Return (X, Y) of the center of cell containing provided text 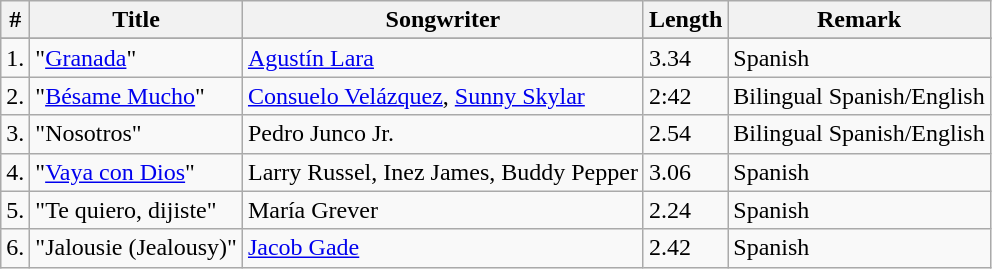
Pedro Junco Jr. (442, 134)
1. (16, 58)
Remark (859, 20)
2.24 (685, 210)
3.06 (685, 172)
2:42 (685, 96)
2.54 (685, 134)
2. (16, 96)
4. (16, 172)
6. (16, 248)
"Nosotros" (136, 134)
Agustín Lara (442, 58)
# (16, 20)
3.34 (685, 58)
Consuelo Velázquez, Sunny Skylar (442, 96)
"Jalousie (Jealousy)" (136, 248)
Jacob Gade (442, 248)
"Bésame Mucho" (136, 96)
3. (16, 134)
Length (685, 20)
5. (16, 210)
Songwriter (442, 20)
"Granada" (136, 58)
"Vaya con Dios" (136, 172)
2.42 (685, 248)
María Grever (442, 210)
Larry Russel, Inez James, Buddy Pepper (442, 172)
"Te quiero, dijiste" (136, 210)
Title (136, 20)
